Pinpoint the cell where the given text exists, returning its [X, Y] midpoint coordinate. 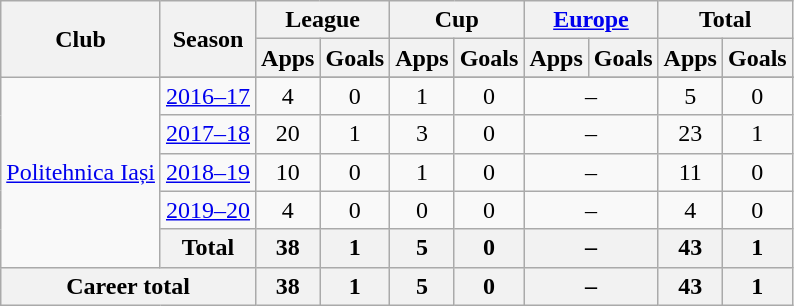
Career total [128, 286]
23 [690, 134]
Season [208, 39]
20 [288, 134]
Politehnica Iași [81, 172]
Europe [591, 20]
2016–17 [208, 96]
2019–20 [208, 210]
League [323, 20]
10 [288, 172]
3 [422, 134]
Cup [457, 20]
11 [690, 172]
2017–18 [208, 134]
2018–19 [208, 172]
Club [81, 39]
